Scan for the cell matching the given text and deliver its (x, y) coordinate at center. 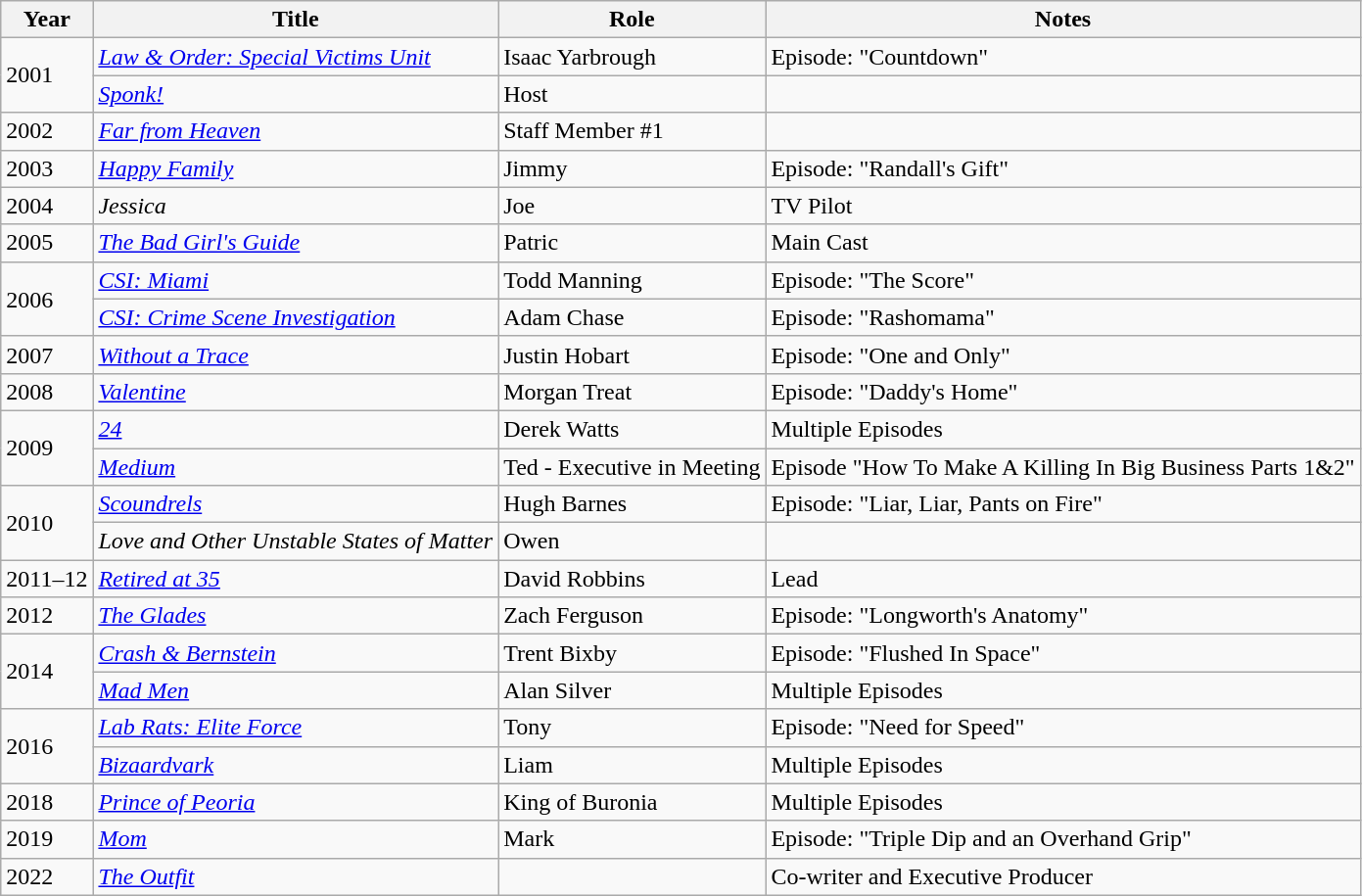
King of Buronia (633, 802)
Co-writer and Executive Producer (1063, 876)
Liam (633, 765)
Jimmy (633, 168)
Adam Chase (633, 317)
Mom (296, 839)
Episode: "Daddy's Home" (1063, 392)
Host (633, 94)
Happy Family (296, 168)
Lead (1063, 579)
Medium (296, 467)
2022 (47, 876)
2014 (47, 672)
The Bad Girl's Guide (296, 243)
Episode: "Triple Dip and an Overhand Grip" (1063, 839)
Ted - Executive in Meeting (633, 467)
2007 (47, 354)
Retired at 35 (296, 579)
TV Pilot (1063, 206)
Sponk! (296, 94)
2019 (47, 839)
CSI: Crime Scene Investigation (296, 317)
2010 (47, 523)
Law & Order: Special Victims Unit (296, 57)
Bizaardvark (296, 765)
2016 (47, 746)
Prince of Peoria (296, 802)
David Robbins (633, 579)
Tony (633, 728)
Without a Trace (296, 354)
Role (633, 20)
Mad Men (296, 690)
Staff Member #1 (633, 131)
Valentine (296, 392)
Episode: "Need for Speed" (1063, 728)
Todd Manning (633, 280)
Trent Bixby (633, 653)
Isaac Yarbrough (633, 57)
Episode "How To Make A Killing In Big Business Parts 1&2" (1063, 467)
2008 (47, 392)
Episode: "The Score" (1063, 280)
2003 (47, 168)
Hugh Barnes (633, 504)
Alan Silver (633, 690)
2001 (47, 75)
2012 (47, 616)
Episode: "Flushed In Space" (1063, 653)
Love and Other Unstable States of Matter (296, 542)
2002 (47, 131)
Notes (1063, 20)
Episode: "Countdown" (1063, 57)
Episode: "Longworth's Anatomy" (1063, 616)
2011–12 (47, 579)
Episode: "Randall's Gift" (1063, 168)
Far from Heaven (296, 131)
2018 (47, 802)
Derek Watts (633, 429)
2006 (47, 299)
24 (296, 429)
Episode: "Rashomama" (1063, 317)
Owen (633, 542)
Main Cast (1063, 243)
2004 (47, 206)
The Outfit (296, 876)
Crash & Bernstein (296, 653)
Scoundrels (296, 504)
Jessica (296, 206)
Lab Rats: Elite Force (296, 728)
Joe (633, 206)
2009 (47, 448)
Patric (633, 243)
2005 (47, 243)
Episode: "Liar, Liar, Pants on Fire" (1063, 504)
Morgan Treat (633, 392)
CSI: Miami (296, 280)
Title (296, 20)
Zach Ferguson (633, 616)
Mark (633, 839)
The Glades (296, 616)
Year (47, 20)
Episode: "One and Only" (1063, 354)
Justin Hobart (633, 354)
